Extract the (x, y) coordinate from the center of the cell holding the provided text.  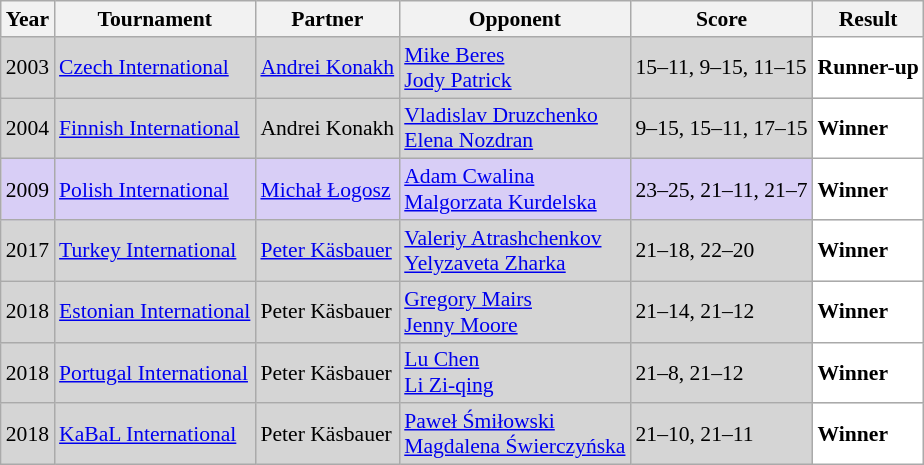
Result (868, 19)
2017 (28, 250)
2009 (28, 190)
Partner (327, 19)
Tournament (154, 19)
Gregory Mairs Jenny Moore (514, 312)
Year (28, 19)
Lu Chen Li Zi-qing (514, 372)
KaBaL International (154, 434)
21–10, 21–11 (722, 434)
Michał Łogosz (327, 190)
2003 (28, 68)
Mike Beres Jody Patrick (514, 68)
Portugal International (154, 372)
Score (722, 19)
Runner-up (868, 68)
9–15, 15–11, 17–15 (722, 128)
Czech International (154, 68)
Estonian International (154, 312)
21–8, 21–12 (722, 372)
Finnish International (154, 128)
Polish International (154, 190)
Paweł Śmiłowski Magdalena Świerczyńska (514, 434)
Valeriy Atrashchenkov Yelyzaveta Zharka (514, 250)
21–14, 21–12 (722, 312)
Opponent (514, 19)
23–25, 21–11, 21–7 (722, 190)
21–18, 22–20 (722, 250)
Adam Cwalina Malgorzata Kurdelska (514, 190)
Vladislav Druzchenko Elena Nozdran (514, 128)
15–11, 9–15, 11–15 (722, 68)
Turkey International (154, 250)
2004 (28, 128)
